Identify which cell holds the provided text, then report its (x, y) central coordinate. 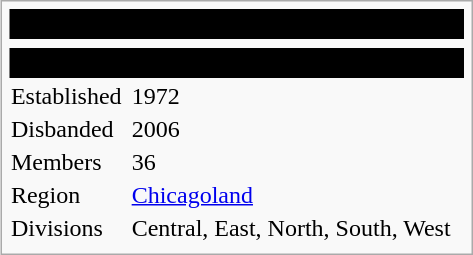
South Inter-Athletic Association Conference (236, 24)
1972 (297, 96)
Disbanded (68, 129)
Chicagoland (297, 195)
Region (68, 195)
Data (236, 63)
Divisions (68, 228)
2006 (297, 129)
Members (68, 162)
36 (297, 162)
Established (68, 96)
Central, East, North, South, West (297, 228)
